Find where the given text appears and provide that cell's center as (x, y) coordinate. 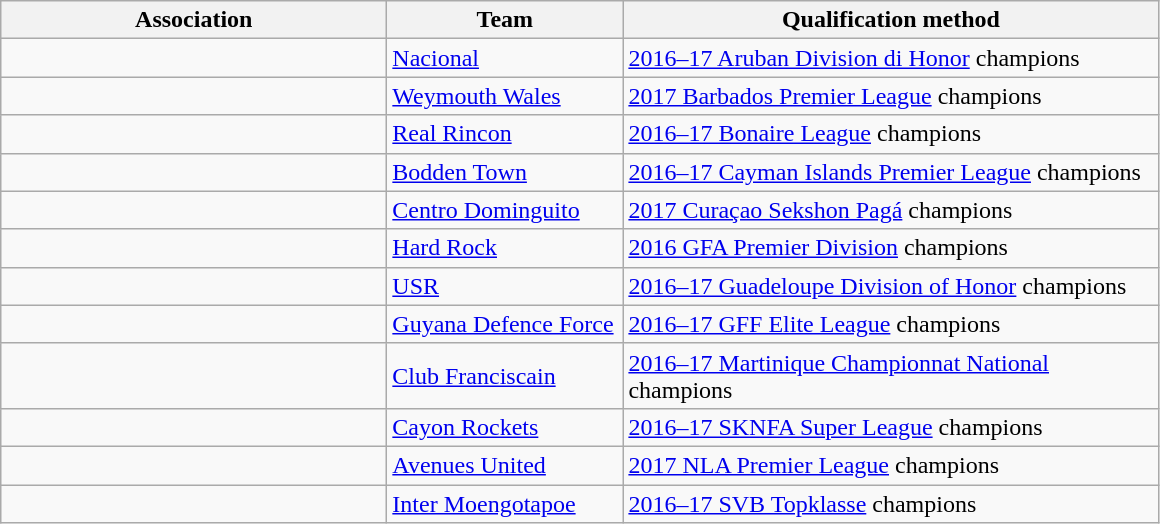
2016–17 Aruban Division di Honor champions (891, 58)
Inter Moengotapoe (505, 503)
Nacional (505, 58)
2016–17 Cayman Islands Premier League champions (891, 172)
Club Franciscain (505, 376)
2017 NLA Premier League champions (891, 465)
Avenues United (505, 465)
2016–17 Martinique Championnat National champions (891, 376)
2016–17 SVB Topklasse champions (891, 503)
2016–17 Bonaire League champions (891, 134)
2017 Barbados Premier League champions (891, 96)
Association (194, 20)
Hard Rock (505, 248)
Centro Dominguito (505, 210)
Team (505, 20)
Bodden Town (505, 172)
Weymouth Wales (505, 96)
Qualification method (891, 20)
Cayon Rockets (505, 427)
USR (505, 286)
2016–17 SKNFA Super League champions (891, 427)
Real Rincon (505, 134)
2017 Curaçao Sekshon Pagá champions (891, 210)
2016–17 Guadeloupe Division of Honor champions (891, 286)
2016–17 GFF Elite League champions (891, 324)
2016 GFA Premier Division champions (891, 248)
Guyana Defence Force (505, 324)
